Return the (x, y) coordinate for the center point of the cell that contains the specified text.  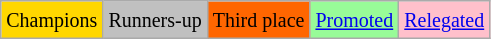
Promoted (354, 20)
Relegated (444, 20)
Runners-up (155, 20)
Champions (52, 20)
Third place (258, 20)
